Pinpoint the cell where the given text exists, returning its (x, y) midpoint coordinate. 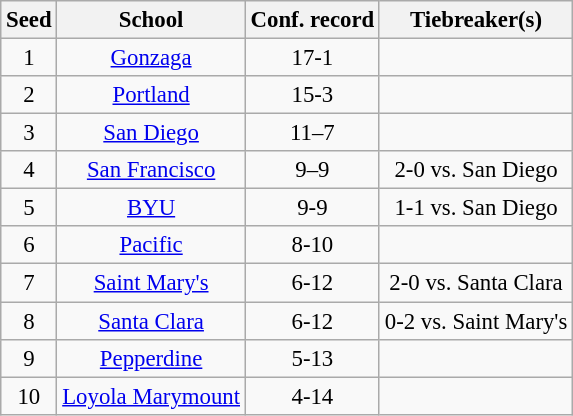
3 (29, 133)
5-13 (312, 358)
BYU (151, 208)
0-2 vs. Saint Mary's (476, 321)
11–7 (312, 133)
8-10 (312, 245)
9 (29, 358)
1-1 vs. San Diego (476, 208)
4-14 (312, 396)
2-0 vs. Santa Clara (476, 283)
Pepperdine (151, 358)
9–9 (312, 170)
Santa Clara (151, 321)
10 (29, 396)
5 (29, 208)
Portland (151, 95)
15-3 (312, 95)
School (151, 20)
Conf. record (312, 20)
7 (29, 283)
Pacific (151, 245)
Gonzaga (151, 58)
Saint Mary's (151, 283)
8 (29, 321)
San Diego (151, 133)
Seed (29, 20)
17-1 (312, 58)
6 (29, 245)
Loyola Marymount (151, 396)
1 (29, 58)
2-0 vs. San Diego (476, 170)
4 (29, 170)
9-9 (312, 208)
2 (29, 95)
San Francisco (151, 170)
Tiebreaker(s) (476, 20)
